Provide the (x, y) coordinate of the cell's center where the given text is located.  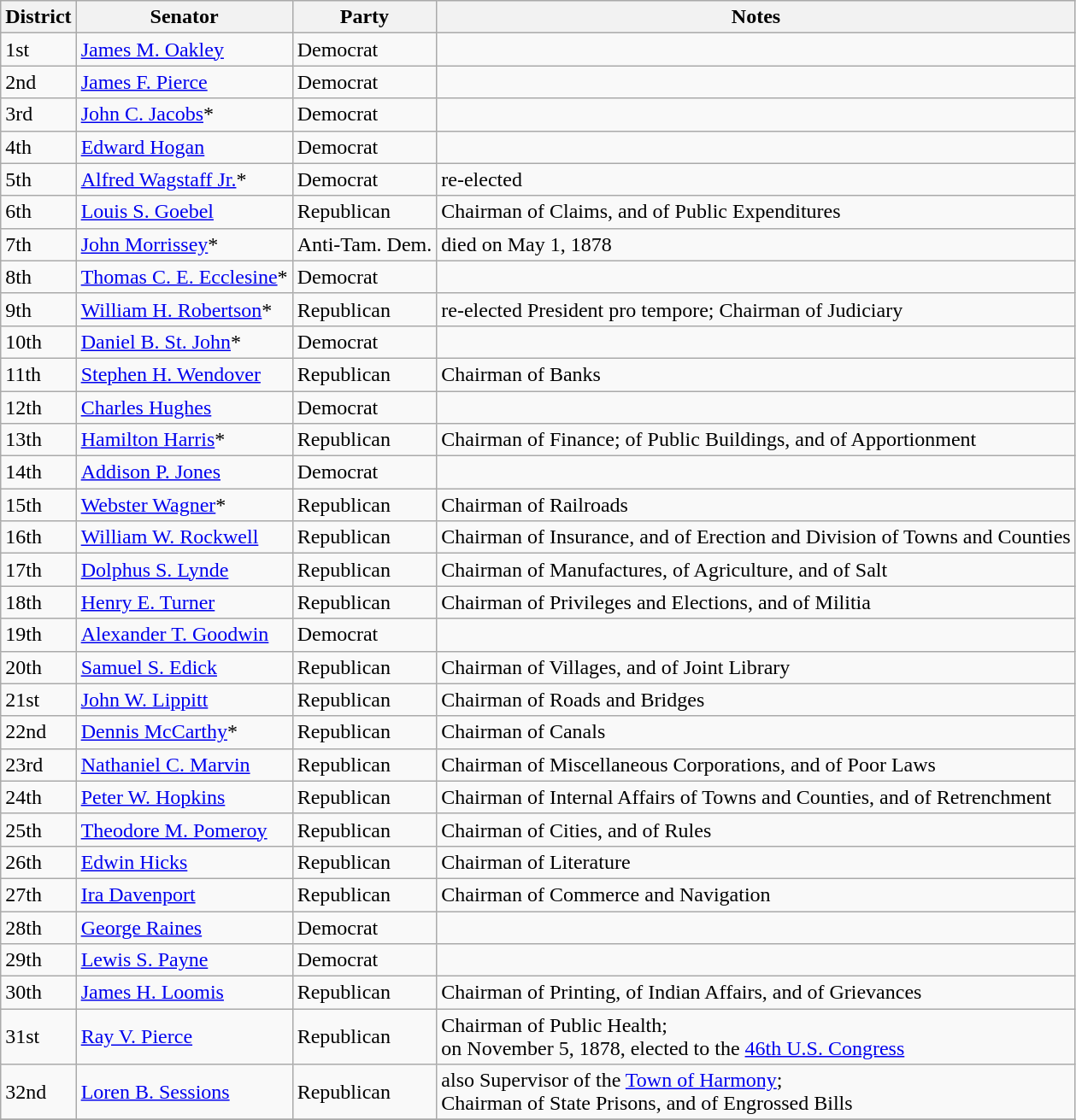
also Supervisor of the Town of Harmony; Chairman of State Prisons, and of Engrossed Bills (756, 1092)
Chairman of Privileges and Elections, and of Militia (756, 602)
James M. Oakley (185, 50)
7th (38, 244)
Louis S. Goebel (185, 212)
5th (38, 179)
Alfred Wagstaff Jr.* (185, 179)
Nathaniel C. Marvin (185, 765)
Hamilton Harris* (185, 440)
Chairman of Manufactures, of Agriculture, and of Salt (756, 570)
9th (38, 309)
3rd (38, 114)
Ira Davenport (185, 894)
Dolphus S. Lynde (185, 570)
Chairman of Public Health; on November 5, 1878, elected to the 46th U.S. Congress (756, 1037)
1st (38, 50)
16th (38, 537)
Peter W. Hopkins (185, 797)
13th (38, 440)
Samuel S. Edick (185, 667)
27th (38, 894)
Addison P. Jones (185, 472)
18th (38, 602)
19th (38, 635)
Edward Hogan (185, 147)
Alexander T. Goodwin (185, 635)
32nd (38, 1092)
Chairman of Commerce and Navigation (756, 894)
14th (38, 472)
Stephen H. Wendover (185, 374)
Thomas C. E. Ecclesine* (185, 277)
Chairman of Literature (756, 862)
Chairman of Printing, of Indian Affairs, and of Grievances (756, 993)
17th (38, 570)
25th (38, 830)
William W. Rockwell (185, 537)
8th (38, 277)
John C. Jacobs* (185, 114)
James F. Pierce (185, 82)
Theodore M. Pomeroy (185, 830)
Chairman of Claims, and of Public Expenditures (756, 212)
George Raines (185, 927)
6th (38, 212)
Chairman of Internal Affairs of Towns and Counties, and of Retrenchment (756, 797)
Chairman of Banks (756, 374)
Loren B. Sessions (185, 1092)
24th (38, 797)
22nd (38, 732)
29th (38, 960)
William H. Robertson* (185, 309)
23rd (38, 765)
Ray V. Pierce (185, 1037)
12th (38, 408)
Edwin Hicks (185, 862)
28th (38, 927)
Henry E. Turner (185, 602)
30th (38, 993)
Webster Wagner* (185, 505)
Chairman of Villages, and of Joint Library (756, 667)
Notes (756, 17)
John W. Lippitt (185, 700)
15th (38, 505)
20th (38, 667)
died on May 1, 1878 (756, 244)
Charles Hughes (185, 408)
4th (38, 147)
10th (38, 342)
James H. Loomis (185, 993)
Senator (185, 17)
Chairman of Canals (756, 732)
21st (38, 700)
re-elected (756, 179)
John Morrissey* (185, 244)
Lewis S. Payne (185, 960)
Chairman of Railroads (756, 505)
Dennis McCarthy* (185, 732)
District (38, 17)
Chairman of Miscellaneous Corporations, and of Poor Laws (756, 765)
11th (38, 374)
Party (364, 17)
31st (38, 1037)
2nd (38, 82)
26th (38, 862)
Chairman of Cities, and of Rules (756, 830)
Chairman of Roads and Bridges (756, 700)
Anti-Tam. Dem. (364, 244)
Daniel B. St. John* (185, 342)
re-elected President pro tempore; Chairman of Judiciary (756, 309)
Chairman of Finance; of Public Buildings, and of Apportionment (756, 440)
Chairman of Insurance, and of Erection and Division of Towns and Counties (756, 537)
